For the text-containing cell, return its midpoint in [x, y] coordinate format. 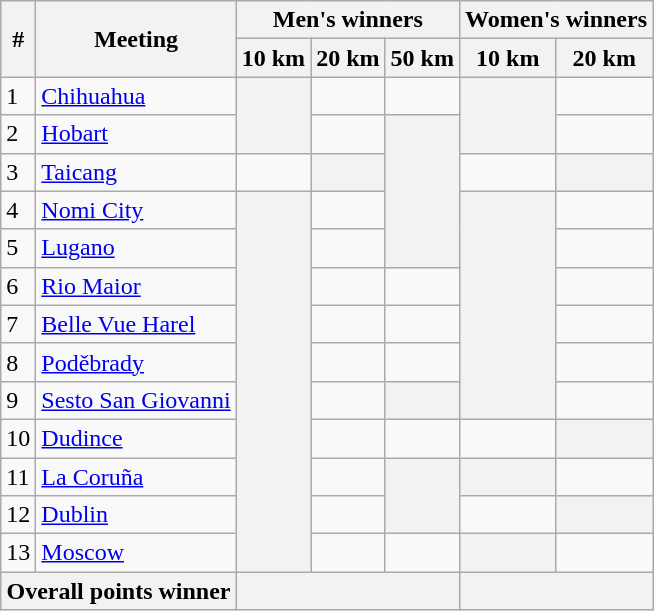
Chihuahua [136, 96]
3 [18, 172]
Rio Maior [136, 286]
Lugano [136, 248]
Belle Vue Harel [136, 324]
12 [18, 515]
Meeting [136, 39]
Sesto San Giovanni [136, 400]
Moscow [136, 553]
11 [18, 477]
Men's winners [348, 20]
Dudince [136, 438]
5 [18, 248]
7 [18, 324]
50 km [422, 58]
Overall points winner [118, 591]
10 [18, 438]
1 [18, 96]
13 [18, 553]
Women's winners [556, 20]
Dublin [136, 515]
6 [18, 286]
Nomi City [136, 210]
La Coruña [136, 477]
2 [18, 134]
# [18, 39]
Taicang [136, 172]
9 [18, 400]
Hobart [136, 134]
Poděbrady [136, 362]
8 [18, 362]
4 [18, 210]
